Detect which cell encompasses the target text, then output its (x, y) center coordinate. 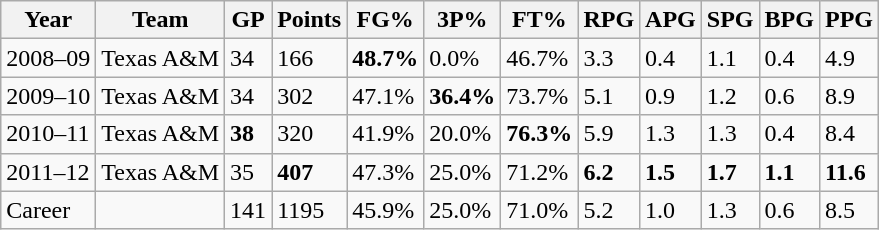
SPG (730, 20)
1.0 (671, 210)
36.4% (462, 96)
8.9 (848, 96)
2008–09 (48, 58)
3.3 (609, 58)
BPG (789, 20)
407 (310, 172)
1.5 (671, 172)
73.7% (540, 96)
47.3% (386, 172)
5.1 (609, 96)
2009–10 (48, 96)
RPG (609, 20)
11.6 (848, 172)
48.7% (386, 58)
20.0% (462, 134)
2010–11 (48, 134)
3P% (462, 20)
71.0% (540, 210)
141 (248, 210)
45.9% (386, 210)
Team (160, 20)
76.3% (540, 134)
320 (310, 134)
PPG (848, 20)
0.0% (462, 58)
4.9 (848, 58)
8.4 (848, 134)
41.9% (386, 134)
166 (310, 58)
Career (48, 210)
FT% (540, 20)
38 (248, 134)
1195 (310, 210)
APG (671, 20)
1.7 (730, 172)
5.2 (609, 210)
GP (248, 20)
6.2 (609, 172)
5.9 (609, 134)
FG% (386, 20)
46.7% (540, 58)
47.1% (386, 96)
71.2% (540, 172)
0.9 (671, 96)
2011–12 (48, 172)
1.2 (730, 96)
Points (310, 20)
302 (310, 96)
35 (248, 172)
Year (48, 20)
8.5 (848, 210)
